Return (x, y) of the center of cell containing provided text 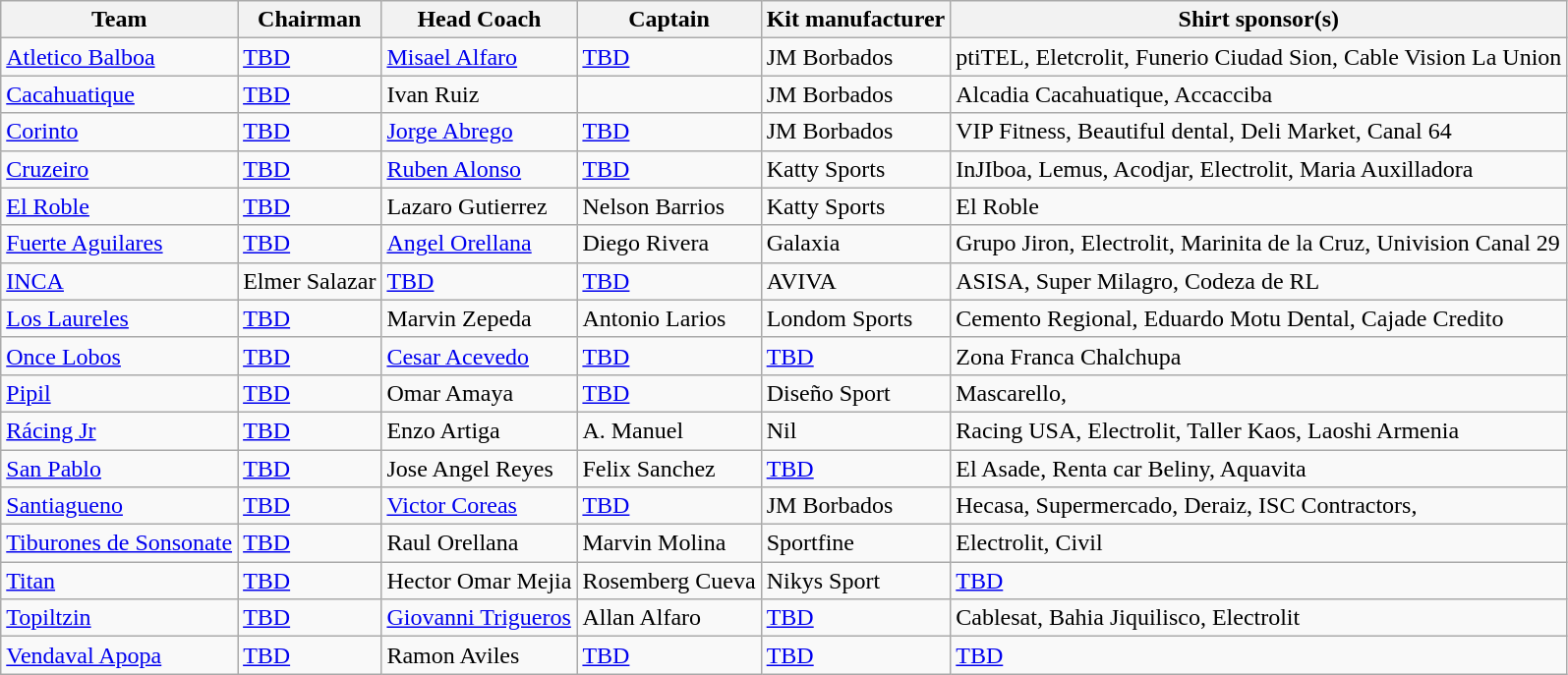
San Pablo (120, 469)
Marvin Molina (668, 543)
Tiburones de Sonsonate (120, 543)
Rosemberg Cueva (668, 581)
AVIVA (855, 281)
Head Coach (480, 20)
ASISA, Super Milagro, Codeza de RL (1258, 281)
Santiagueno (120, 506)
Diego Rivera (668, 244)
Mascarello, (1258, 393)
Pipil (120, 393)
Ivan Ruiz (480, 94)
Zona Franca Chalchupa (1258, 356)
Sportfine (855, 543)
Hector Omar Mejia (480, 581)
Diseño Sport (855, 393)
Jose Angel Reyes (480, 469)
InJIboa, Lemus, Acodjar, Electrolit, Maria Auxilladora (1258, 169)
Cemento Regional, Eduardo Motu Dental, Cajade Credito (1258, 318)
Cacahuatique (120, 94)
Enzo Artiga (480, 430)
Chairman (310, 20)
Kit manufacturer (855, 20)
Titan (120, 581)
Antonio Larios (668, 318)
Marvin Zepeda (480, 318)
Grupo Jiron, Electrolit, Marinita de la Cruz, Univision Canal 29 (1258, 244)
ptiTEL, Eletcrolit, Funerio Ciudad Sion, Cable Vision La Union (1258, 57)
Captain (668, 20)
Londom Sports (855, 318)
Ramon Aviles (480, 655)
Team (120, 20)
Jorge Abrego (480, 132)
Allan Alfaro (668, 618)
Nikys Sport (855, 581)
Rácing Jr (120, 430)
Nil (855, 430)
Vendaval Apopa (120, 655)
A. Manuel (668, 430)
Alcadia Cacahuatique, Accacciba (1258, 94)
Hecasa, Supermercado, Deraiz, ISC Contractors, (1258, 506)
Galaxia (855, 244)
Victor Coreas (480, 506)
Once Lobos (120, 356)
Nelson Barrios (668, 206)
Fuerte Aguilares (120, 244)
Cablesat, Bahia Jiquilisco, Electrolit (1258, 618)
VIP Fitness, Beautiful dental, Deli Market, Canal 64 (1258, 132)
Electrolit, Civil (1258, 543)
Raul Orellana (480, 543)
Ruben Alonso (480, 169)
El Asade, Renta car Beliny, Aquavita (1258, 469)
Shirt sponsor(s) (1258, 20)
Atletico Balboa (120, 57)
Topiltzin (120, 618)
Elmer Salazar (310, 281)
INCA (120, 281)
Felix Sanchez (668, 469)
Angel Orellana (480, 244)
Corinto (120, 132)
Omar Amaya (480, 393)
Racing USA, Electrolit, Taller Kaos, Laoshi Armenia (1258, 430)
Cruzeiro (120, 169)
Lazaro Gutierrez (480, 206)
Los Laureles (120, 318)
Giovanni Trigueros (480, 618)
Misael Alfaro (480, 57)
Cesar Acevedo (480, 356)
